Provide the (X, Y) coordinate of the cell's center where the given text is located.  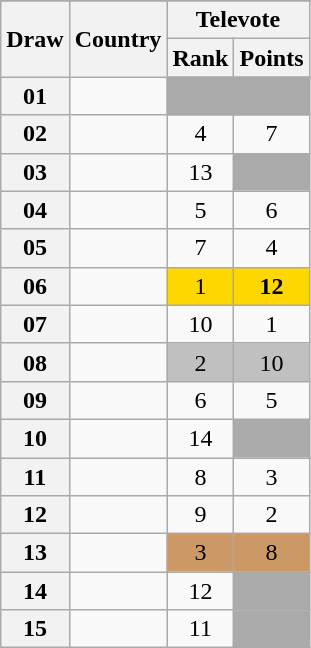
09 (35, 400)
9 (200, 515)
Country (118, 39)
15 (35, 629)
04 (35, 210)
Draw (35, 39)
Rank (200, 58)
Televote (238, 20)
02 (35, 134)
03 (35, 172)
01 (35, 96)
Points (272, 58)
06 (35, 286)
05 (35, 248)
08 (35, 362)
07 (35, 324)
